Provide the [x, y] coordinate of the cell's center where the given text is located.  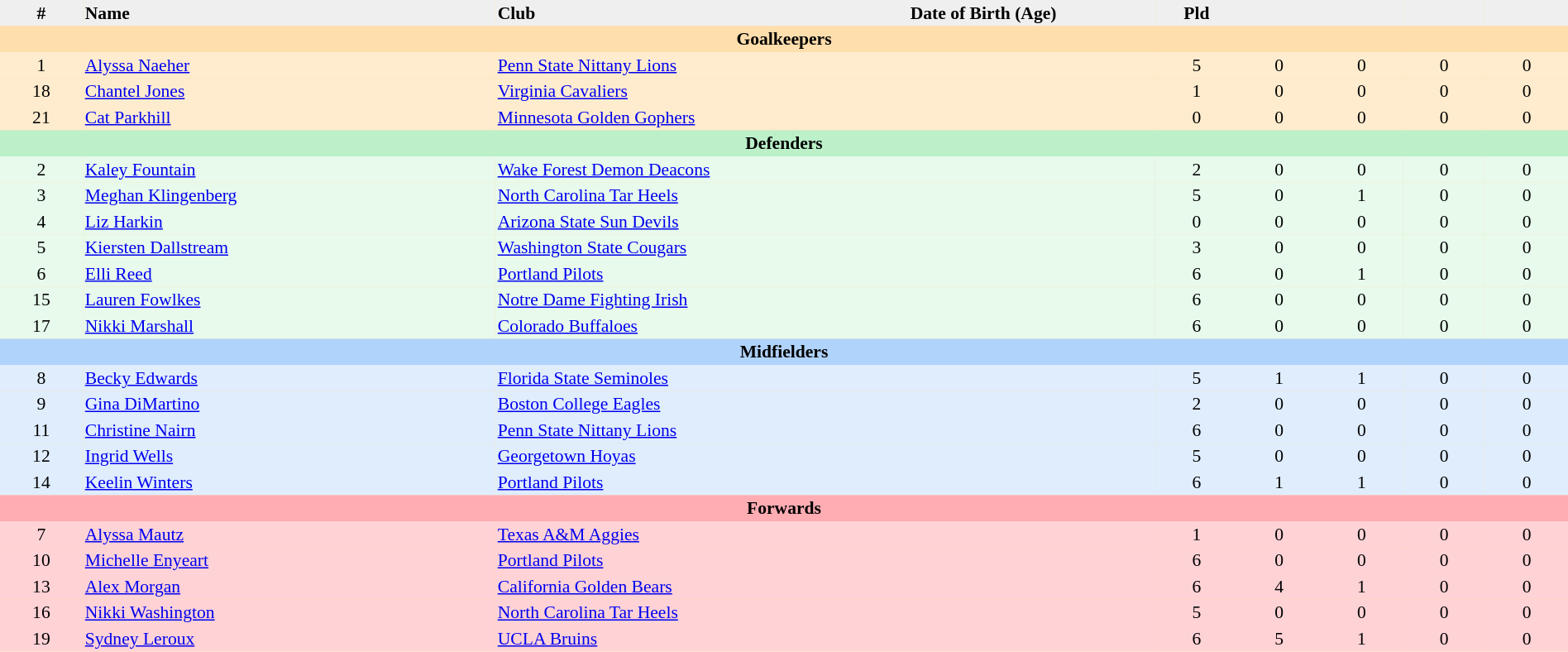
Lauren Fowlkes [289, 300]
Liz Harkin [289, 222]
Wake Forest Demon Deacons [701, 170]
Elli Reed [289, 274]
Keelin Winters [289, 482]
Midfielders [784, 352]
Georgetown Hoyas [701, 457]
13 [41, 587]
Sydney Leroux [289, 639]
Ingrid Wells [289, 457]
Alyssa Mautz [289, 535]
Meghan Klingenberg [289, 195]
Arizona State Sun Devils [701, 222]
19 [41, 639]
Goalkeepers [784, 40]
Florida State Seminoles [701, 378]
Virginia Cavaliers [701, 91]
Defenders [784, 144]
Becky Edwards [289, 378]
Alyssa Naeher [289, 65]
15 [41, 300]
Date of Birth (Age) [1032, 13]
Name [289, 13]
Boston College Eagles [701, 404]
Alex Morgan [289, 587]
Michelle Enyeart [289, 561]
Washington State Cougars [701, 248]
California Golden Bears [701, 587]
UCLA Bruins [701, 639]
10 [41, 561]
Kiersten Dallstream [289, 248]
Christine Nairn [289, 430]
Colorado Buffaloes [701, 326]
Texas A&M Aggies [701, 535]
7 [41, 535]
16 [41, 612]
Forwards [784, 508]
8 [41, 378]
Chantel Jones [289, 91]
Nikki Washington [289, 612]
Minnesota Golden Gophers [701, 117]
17 [41, 326]
Notre Dame Fighting Irish [701, 300]
Gina DiMartino [289, 404]
Pld [1197, 13]
18 [41, 91]
Cat Parkhill [289, 117]
14 [41, 482]
Club [701, 13]
11 [41, 430]
# [41, 13]
12 [41, 457]
Nikki Marshall [289, 326]
21 [41, 117]
Kaley Fountain [289, 170]
9 [41, 404]
